Return (X, Y) of the center of cell containing provided text 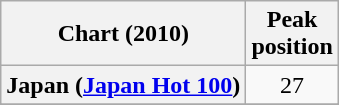
Japan (Japan Hot 100) (124, 85)
Peakposition (292, 34)
27 (292, 85)
Chart (2010) (124, 34)
